Detect which cell encompasses the target text, then output its (X, Y) center coordinate. 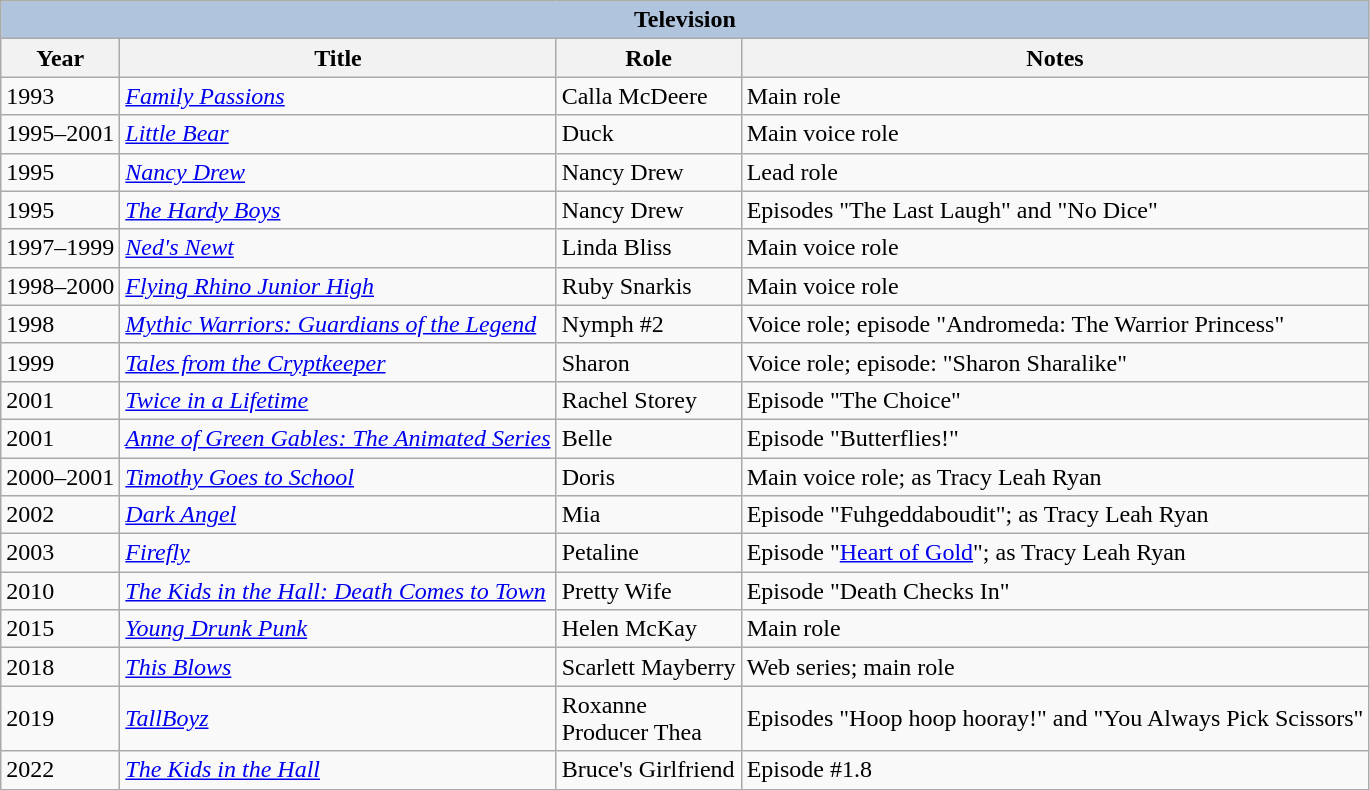
Calla McDeere (648, 96)
Duck (648, 134)
2002 (60, 515)
Episode #1.8 (1055, 770)
1999 (60, 362)
Young Drunk Punk (338, 629)
Twice in a Lifetime (338, 400)
Main voice role; as Tracy Leah Ryan (1055, 477)
Lead role (1055, 172)
Episodes "The Last Laugh" and "No Dice" (1055, 210)
1995–2001 (60, 134)
2000–2001 (60, 477)
Web series; main role (1055, 667)
2019 (60, 718)
Episode "Heart of Gold"; as Tracy Leah Ryan (1055, 553)
Episode "Butterflies!" (1055, 438)
1997–1999 (60, 248)
This Blows (338, 667)
Little Bear (338, 134)
The Kids in the Hall: Death Comes to Town (338, 591)
Nymph #2 (648, 324)
Pretty Wife (648, 591)
Family Passions (338, 96)
Mia (648, 515)
Firefly (338, 553)
Episodes "Hoop hoop hooray!" and "You Always Pick Scissors" (1055, 718)
1993 (60, 96)
2003 (60, 553)
Role (648, 58)
Dark Angel (338, 515)
The Kids in the Hall (338, 770)
Television (685, 20)
2022 (60, 770)
Sharon (648, 362)
Rachel Storey (648, 400)
Episode "Fuhgeddaboudit"; as Tracy Leah Ryan (1055, 515)
1998–2000 (60, 286)
1998 (60, 324)
Voice role; episode: "Sharon Sharalike" (1055, 362)
Scarlett Mayberry (648, 667)
Bruce's Girlfriend (648, 770)
Episode "The Choice" (1055, 400)
Ned's Newt (338, 248)
Voice role; episode "Andromeda: The Warrior Princess" (1055, 324)
Ruby Snarkis (648, 286)
The Hardy Boys (338, 210)
TallBoyz (338, 718)
Petaline (648, 553)
Doris (648, 477)
2010 (60, 591)
Mythic Warriors: Guardians of the Legend (338, 324)
2018 (60, 667)
Linda Bliss (648, 248)
2015 (60, 629)
Year (60, 58)
Belle (648, 438)
Flying Rhino Junior High (338, 286)
Anne of Green Gables: The Animated Series (338, 438)
Helen McKay (648, 629)
Timothy Goes to School (338, 477)
Episode "Death Checks In" (1055, 591)
RoxanneProducer Thea (648, 718)
Tales from the Cryptkeeper (338, 362)
Title (338, 58)
Notes (1055, 58)
